Find where the given text appears and provide that cell's center as (x, y) coordinate. 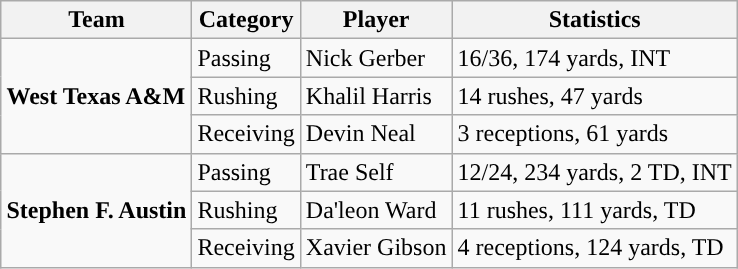
11 rushes, 111 yards, TD (594, 210)
4 receptions, 124 yards, TD (594, 248)
Statistics (594, 20)
Trae Self (376, 172)
West Texas A&M (96, 96)
14 rushes, 47 yards (594, 96)
Devin Neal (376, 134)
Team (96, 20)
Da'leon Ward (376, 210)
Category (246, 20)
16/36, 174 yards, INT (594, 58)
12/24, 234 yards, 2 TD, INT (594, 172)
Player (376, 20)
Khalil Harris (376, 96)
Xavier Gibson (376, 248)
Stephen F. Austin (96, 210)
Nick Gerber (376, 58)
3 receptions, 61 yards (594, 134)
